Locate the cell with the specified text and output its (x, y) center coordinate. 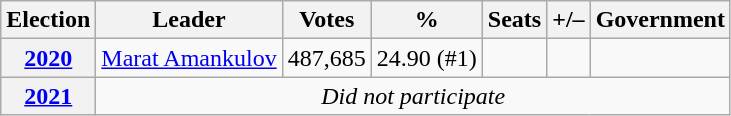
Marat Amankulov (189, 58)
+/– (568, 20)
Government (660, 20)
Leader (189, 20)
2021 (48, 96)
Votes (326, 20)
2020 (48, 58)
Election (48, 20)
Did not participate (414, 96)
487,685 (326, 58)
24.90 (#1) (426, 58)
% (426, 20)
Seats (514, 20)
